From the cell containing the given text, extract its center point as [X, Y] coordinate. 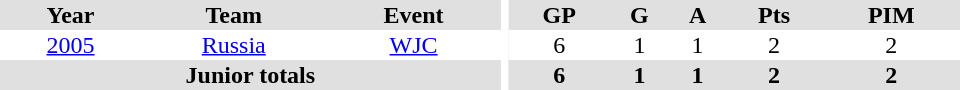
PIM [892, 15]
Junior totals [250, 75]
A [697, 15]
Team [234, 15]
GP [559, 15]
Russia [234, 45]
Event [413, 15]
G [639, 15]
2005 [70, 45]
WJC [413, 45]
Year [70, 15]
Pts [774, 15]
